Search for the cell housing the specified text and yield its (X, Y) center coordinate. 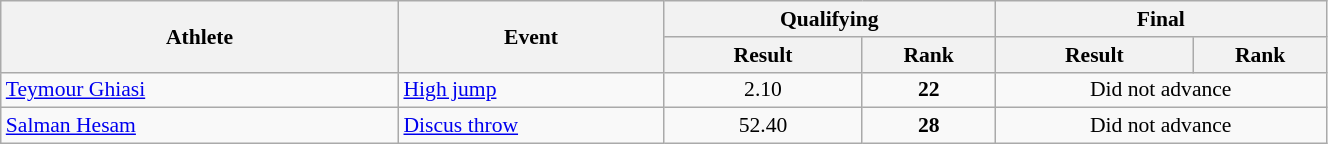
Athlete (200, 36)
Teymour Ghiasi (200, 90)
Event (530, 36)
52.40 (764, 126)
Salman Hesam (200, 126)
2.10 (764, 90)
Final (1160, 19)
Qualifying (830, 19)
22 (928, 90)
Discus throw (530, 126)
28 (928, 126)
High jump (530, 90)
